Extract the (x, y) coordinate from the center of the cell holding the provided text.  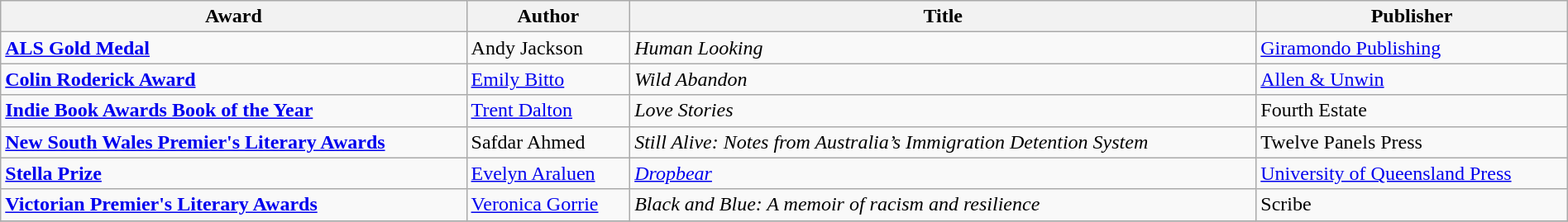
Scribe (1412, 205)
Wild Abandon (943, 79)
Emily Bitto (548, 79)
Andy Jackson (548, 48)
Human Looking (943, 48)
Black and Blue: A memoir of racism and resilience (943, 205)
Fourth Estate (1412, 111)
Allen & Unwin (1412, 79)
Publisher (1412, 17)
Evelyn Araluen (548, 173)
Award (233, 17)
University of Queensland Press (1412, 173)
Still Alive: Notes from Australia’s Immigration Detention System (943, 142)
Dropbear (943, 173)
Safdar Ahmed (548, 142)
Author (548, 17)
Love Stories (943, 111)
Trent Dalton (548, 111)
Stella Prize (233, 173)
Veronica Gorrie (548, 205)
Indie Book Awards Book of the Year (233, 111)
New South Wales Premier's Literary Awards (233, 142)
ALS Gold Medal (233, 48)
Twelve Panels Press (1412, 142)
Victorian Premier's Literary Awards (233, 205)
Colin Roderick Award (233, 79)
Title (943, 17)
Giramondo Publishing (1412, 48)
